Detect which cell encompasses the target text, then output its (X, Y) center coordinate. 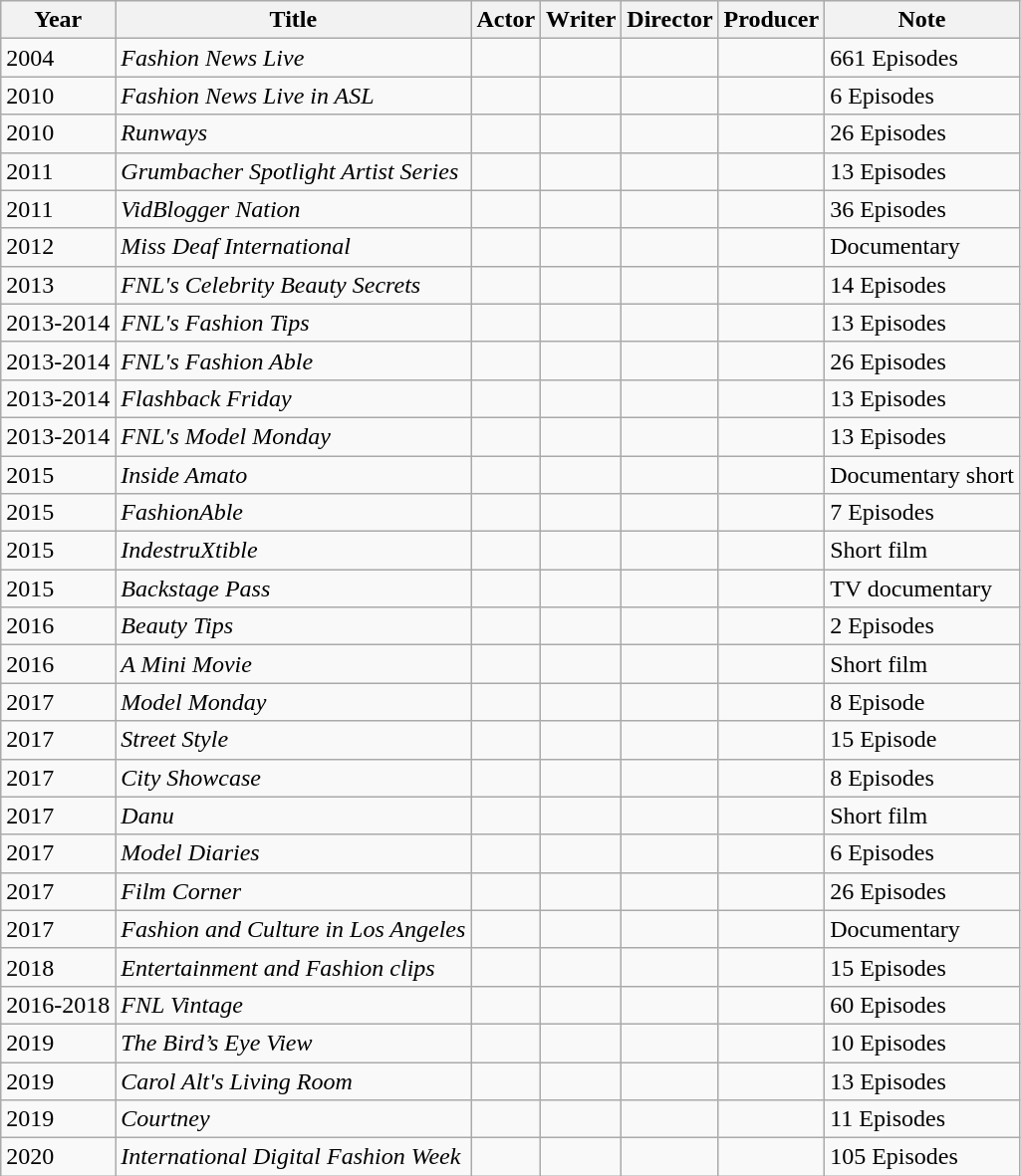
14 Episodes (922, 285)
IndestruXtible (293, 551)
FashionAble (293, 513)
Actor (506, 20)
Flashback Friday (293, 398)
Fashion News Live in ASL (293, 96)
36 Episodes (922, 209)
8 Episodes (922, 778)
Entertainment and Fashion clips (293, 967)
City Showcase (293, 778)
Inside Amato (293, 475)
Street Style (293, 740)
Note (922, 20)
FNL's Fashion Able (293, 360)
10 Episodes (922, 1043)
Miss Deaf International (293, 247)
VidBlogger Nation (293, 209)
Model Monday (293, 702)
Documentary short (922, 475)
Director (669, 20)
FNL's Fashion Tips (293, 323)
661 Episodes (922, 58)
8 Episode (922, 702)
2013 (58, 285)
TV documentary (922, 588)
60 Episodes (922, 1005)
Backstage Pass (293, 588)
Carol Alt's Living Room (293, 1080)
2004 (58, 58)
Title (293, 20)
Film Corner (293, 891)
Fashion News Live (293, 58)
A Mini Movie (293, 664)
Year (58, 20)
Writer (582, 20)
11 Episodes (922, 1119)
2018 (58, 967)
Runways (293, 133)
FNL Vintage (293, 1005)
The Bird’s Eye View (293, 1043)
2012 (58, 247)
Fashion and Culture in Los Angeles (293, 929)
Producer (771, 20)
105 Episodes (922, 1157)
International Digital Fashion Week (293, 1157)
2016-2018 (58, 1005)
7 Episodes (922, 513)
Danu (293, 816)
Courtney (293, 1119)
15 Episode (922, 740)
FNL's Model Monday (293, 436)
Grumbacher Spotlight Artist Series (293, 171)
2 Episodes (922, 626)
Beauty Tips (293, 626)
2020 (58, 1157)
Model Diaries (293, 853)
FNL's Celebrity Beauty Secrets (293, 285)
15 Episodes (922, 967)
